Provide the [X, Y] coordinate of the cell's center where the given text is located.  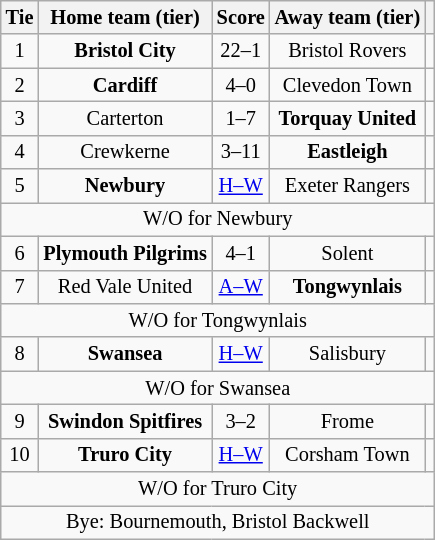
Bye: Bournemouth, Bristol Backwell [218, 522]
1–7 [241, 118]
Clevedon Town [348, 85]
Carterton [124, 118]
Red Vale United [124, 287]
9 [20, 421]
Tongwynlais [348, 287]
W/O for Swansea [218, 388]
3–11 [241, 152]
Home team (tier) [124, 17]
Exeter Rangers [348, 186]
W/O for Truro City [218, 489]
4–0 [241, 85]
6 [20, 253]
Eastleigh [348, 152]
Tie [20, 17]
22–1 [241, 51]
Bristol Rovers [348, 51]
Crewkerne [124, 152]
1 [20, 51]
Truro City [124, 455]
Solent [348, 253]
Swindon Spitfires [124, 421]
8 [20, 354]
Bristol City [124, 51]
Score [241, 17]
Plymouth Pilgrims [124, 253]
Newbury [124, 186]
10 [20, 455]
Away team (tier) [348, 17]
Frome [348, 421]
3–2 [241, 421]
3 [20, 118]
4–1 [241, 253]
Swansea [124, 354]
4 [20, 152]
W/O for Tongwynlais [218, 320]
2 [20, 85]
Torquay United [348, 118]
Salisbury [348, 354]
7 [20, 287]
W/O for Newbury [218, 219]
Corsham Town [348, 455]
Cardiff [124, 85]
A–W [241, 287]
5 [20, 186]
